Find where the given text appears and provide that cell's center as (X, Y) coordinate. 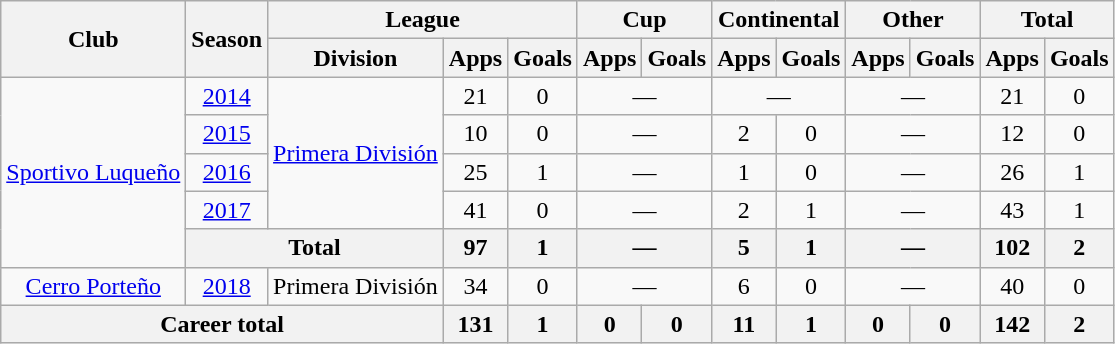
41 (475, 210)
2016 (227, 172)
142 (1012, 324)
102 (1012, 248)
Cup (644, 20)
Continental (779, 20)
Sportivo Luqueño (94, 172)
25 (475, 172)
League (423, 20)
Cerro Porteño (94, 286)
34 (475, 286)
Season (227, 39)
Career total (222, 324)
10 (475, 134)
131 (475, 324)
5 (744, 248)
Club (94, 39)
2018 (227, 286)
6 (744, 286)
12 (1012, 134)
2014 (227, 96)
2017 (227, 210)
26 (1012, 172)
Other (913, 20)
97 (475, 248)
2015 (227, 134)
40 (1012, 286)
43 (1012, 210)
Division (356, 58)
11 (744, 324)
